Determine the (x, y) coordinate at the center of the cell enclosing the given text.  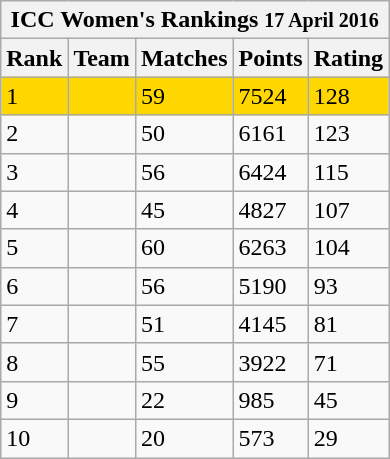
107 (348, 210)
6 (34, 286)
Rating (348, 58)
Team (102, 58)
8 (34, 362)
60 (184, 248)
6161 (270, 134)
128 (348, 96)
Matches (184, 58)
22 (184, 400)
81 (348, 324)
115 (348, 172)
7524 (270, 96)
51 (184, 324)
7 (34, 324)
ICC Women's Rankings 17 April 2016 (195, 20)
123 (348, 134)
104 (348, 248)
6263 (270, 248)
3 (34, 172)
9 (34, 400)
1 (34, 96)
4 (34, 210)
Rank (34, 58)
5190 (270, 286)
2 (34, 134)
29 (348, 438)
3922 (270, 362)
50 (184, 134)
93 (348, 286)
6424 (270, 172)
5 (34, 248)
573 (270, 438)
4145 (270, 324)
71 (348, 362)
20 (184, 438)
4827 (270, 210)
10 (34, 438)
Points (270, 58)
59 (184, 96)
55 (184, 362)
985 (270, 400)
